Return the (X, Y) coordinate for the center point of the cell that contains the specified text.  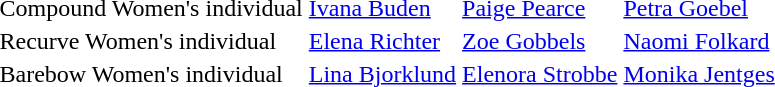
Zoe Gobbels (540, 41)
Elena Richter (382, 41)
